Detect which cell encompasses the target text, then output its (X, Y) center coordinate. 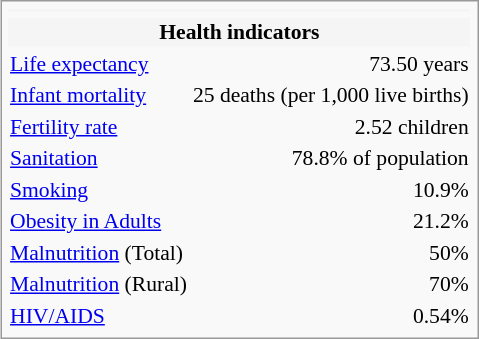
2.52 children (330, 126)
70% (330, 284)
25 deaths (per 1,000 live births) (330, 95)
21.2% (330, 221)
0.54% (330, 315)
10.9% (330, 189)
Infant mortality (99, 95)
Smoking (99, 189)
Sanitation (99, 158)
73.50 years (330, 63)
Fertility rate (99, 126)
50% (330, 252)
Health indicators (240, 32)
Malnutrition (Rural) (99, 284)
Life expectancy (99, 63)
Malnutrition (Total) (99, 252)
78.8% of population (330, 158)
Obesity in Adults (99, 221)
HIV/AIDS (99, 315)
